Pinpoint the cell where the given text exists, returning its (X, Y) midpoint coordinate. 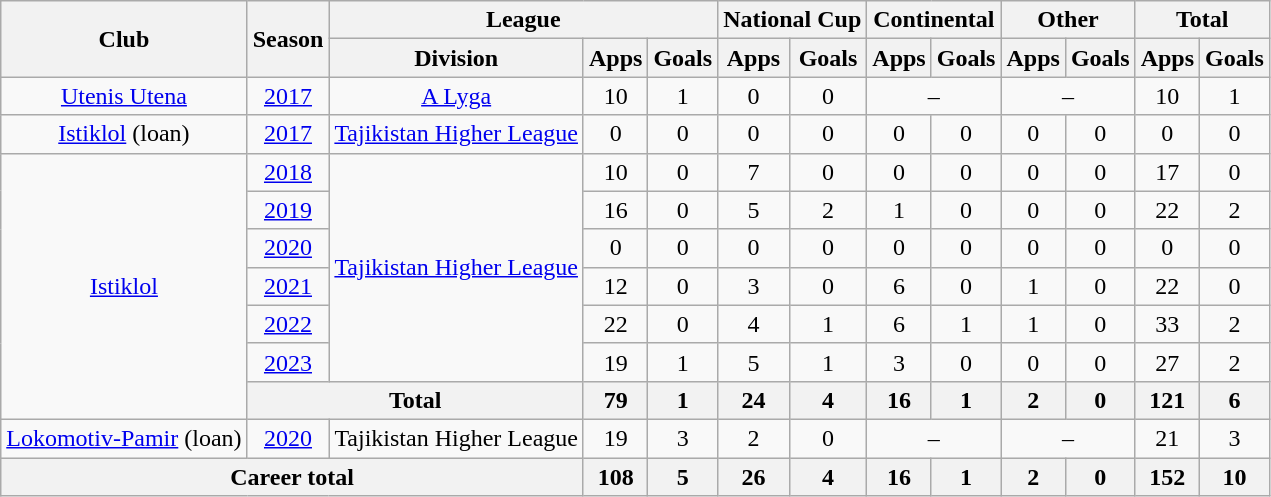
21 (1167, 438)
108 (615, 477)
121 (1167, 400)
Utenis Utena (124, 96)
Season (288, 39)
Lokomotiv-Pamir (loan) (124, 438)
Istiklol (loan) (124, 134)
17 (1167, 172)
26 (754, 477)
2022 (288, 324)
Continental (934, 20)
National Cup (792, 20)
24 (754, 400)
A Lyga (456, 96)
79 (615, 400)
Istiklol (124, 286)
2019 (288, 210)
152 (1167, 477)
2021 (288, 286)
Career total (292, 477)
12 (615, 286)
2023 (288, 362)
League (524, 20)
Other (1068, 20)
27 (1167, 362)
33 (1167, 324)
7 (754, 172)
Division (456, 58)
2018 (288, 172)
Club (124, 39)
